Return the [x, y] coordinate for the center point of the cell that contains the specified text.  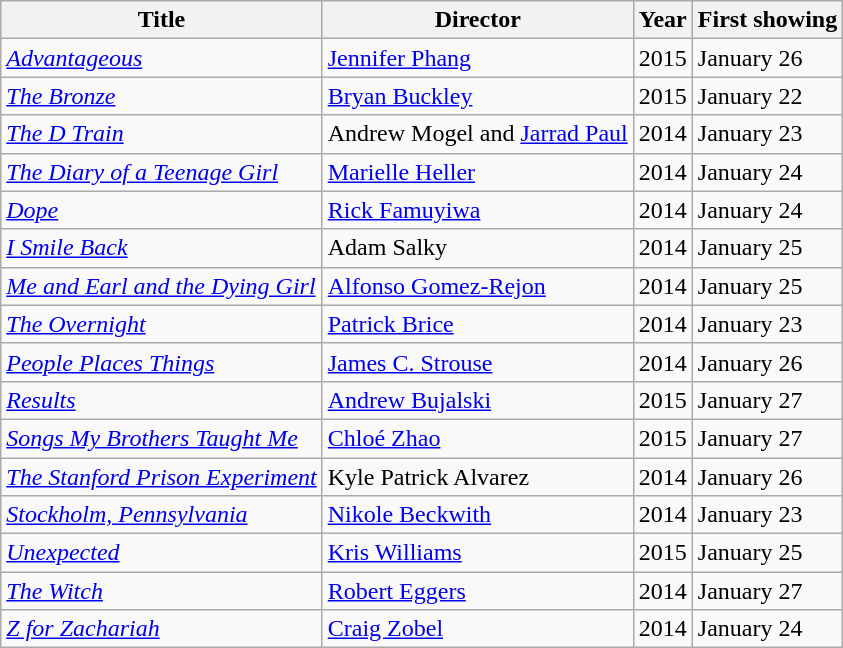
The Bronze [162, 96]
Rick Famuyiwa [478, 210]
Craig Zobel [478, 629]
January 22 [767, 96]
Director [478, 20]
Unexpected [162, 553]
Andrew Mogel and Jarrad Paul [478, 134]
Stockholm, Pennsylvania [162, 515]
Songs My Brothers Taught Me [162, 438]
The Witch [162, 591]
First showing [767, 20]
Robert Eggers [478, 591]
The Stanford Prison Experiment [162, 477]
Patrick Brice [478, 324]
Jennifer Phang [478, 58]
Z for Zachariah [162, 629]
The Diary of a Teenage Girl [162, 172]
Title [162, 20]
I Smile Back [162, 248]
Me and Earl and the Dying Girl [162, 286]
Chloé Zhao [478, 438]
James C. Strouse [478, 362]
Alfonso Gomez-Rejon [478, 286]
Advantageous [162, 58]
Kris Williams [478, 553]
Kyle Patrick Alvarez [478, 477]
Bryan Buckley [478, 96]
Results [162, 400]
The Overnight [162, 324]
The D Train [162, 134]
Adam Salky [478, 248]
Nikole Beckwith [478, 515]
Year [662, 20]
Marielle Heller [478, 172]
Andrew Bujalski [478, 400]
People Places Things [162, 362]
Dope [162, 210]
